Return the [X, Y] coordinate for the center point of the cell that contains the specified text.  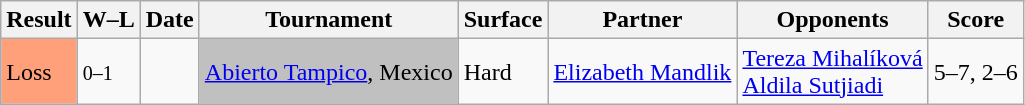
Hard [503, 72]
Date [170, 20]
Tournament [328, 20]
Partner [642, 20]
5–7, 2–6 [976, 72]
Surface [503, 20]
Abierto Tampico, Mexico [328, 72]
Loss [39, 72]
Opponents [832, 20]
0–1 [108, 72]
W–L [108, 20]
Result [39, 20]
Score [976, 20]
Tereza Mihalíková Aldila Sutjiadi [832, 72]
Elizabeth Mandlik [642, 72]
